Scan for the cell matching the given text and deliver its (X, Y) coordinate at center. 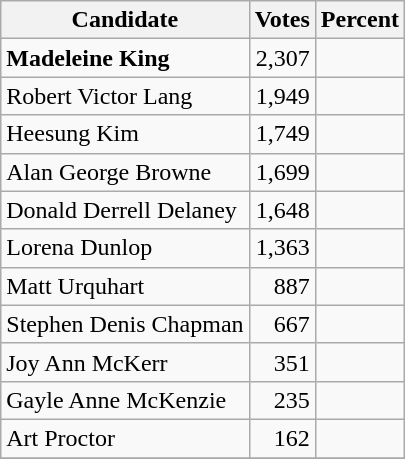
1,363 (282, 248)
Candidate (125, 20)
Stephen Denis Chapman (125, 324)
Lorena Dunlop (125, 248)
Donald Derrell Delaney (125, 210)
Heesung Kim (125, 134)
1,949 (282, 96)
Joy Ann McKerr (125, 362)
887 (282, 286)
2,307 (282, 58)
Art Proctor (125, 438)
Percent (360, 20)
Alan George Browne (125, 172)
Gayle Anne McKenzie (125, 400)
Matt Urquhart (125, 286)
351 (282, 362)
162 (282, 438)
Votes (282, 20)
Madeleine King (125, 58)
1,648 (282, 210)
1,699 (282, 172)
1,749 (282, 134)
Robert Victor Lang (125, 96)
235 (282, 400)
667 (282, 324)
